Return [X, Y] of the center of cell containing provided text 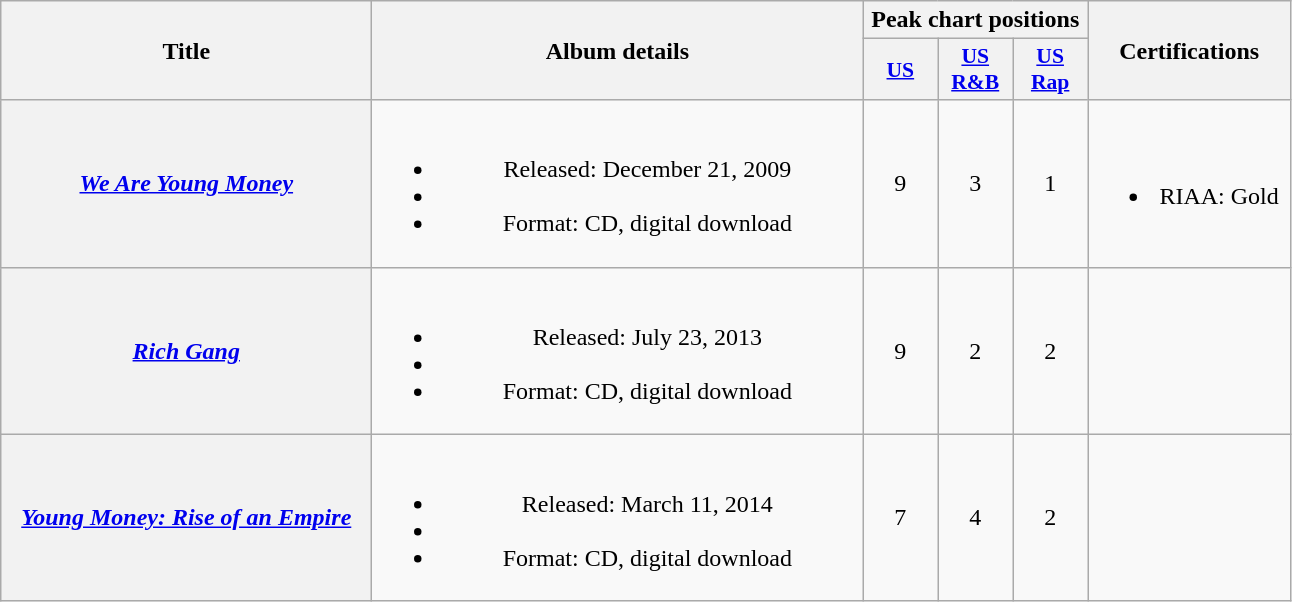
Peak chart positions [976, 20]
RIAA: Gold [1190, 184]
7 [900, 518]
We Are Young Money [186, 184]
Album details [618, 50]
3 [976, 184]
US [900, 70]
4 [976, 518]
Title [186, 50]
Released: December 21, 2009Format: CD, digital download [618, 184]
Rich Gang [186, 350]
USR&B [976, 70]
Certifications [1190, 50]
Released: March 11, 2014Format: CD, digital download [618, 518]
USRap [1050, 70]
1 [1050, 184]
Released: July 23, 2013Format: CD, digital download [618, 350]
Young Money: Rise of an Empire [186, 518]
